Scan for the cell matching the given text and deliver its [X, Y] coordinate at center. 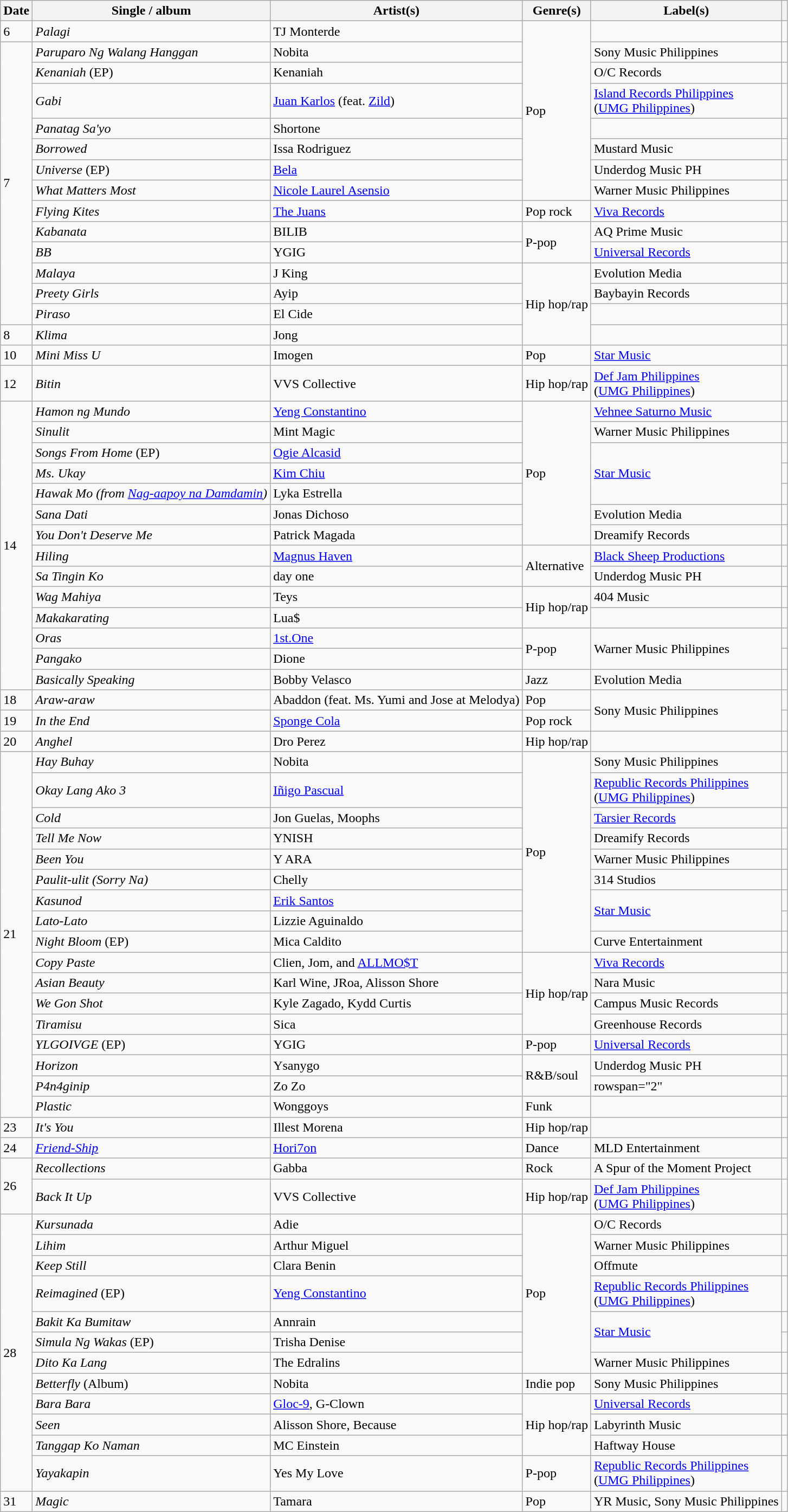
Single / album [152, 11]
Gabba [397, 1168]
Recollections [152, 1168]
Wag Mahiya [152, 597]
Klima [152, 335]
Greenhouse Records [686, 1024]
Paulit-ulit (Sorry Na) [152, 880]
8 [16, 335]
Copy Paste [152, 962]
Dito Ka Lang [152, 1363]
20 [16, 741]
MLD Entertainment [686, 1148]
Sana Dati [152, 514]
Y ARA [397, 859]
Panatag Sa'yo [152, 128]
Dro Perez [397, 741]
1st.One [397, 638]
Dione [397, 659]
It's You [152, 1127]
Black Sheep Productions [686, 555]
Hori7on [397, 1148]
Curve Entertainment [686, 941]
Kyle Zagado, Kydd Curtis [397, 1004]
Jong [397, 335]
Mint Magic [397, 432]
Gabi [152, 101]
Pangako [152, 659]
El Cide [397, 314]
Piraso [152, 314]
Tiramisu [152, 1024]
24 [16, 1148]
Wonggoys [397, 1107]
31 [16, 1501]
Bitin [152, 384]
Jonas Dichoso [397, 514]
Jazz [557, 680]
Mini Miss U [152, 356]
Erik Santos [397, 900]
Dance [557, 1148]
Asian Beauty [152, 983]
Araw-araw [152, 700]
We Gon Shot [152, 1004]
Illest Morena [397, 1127]
404 Music [686, 597]
MC Einstein [397, 1445]
Paruparo Ng Walang Hanggan [152, 52]
Nicole Laurel Asensio [397, 190]
rowspan="2" [686, 1086]
Annrain [397, 1322]
Hamon ng Mundo [152, 411]
Been You [152, 859]
Lyka Estrella [397, 494]
Vehnee Saturno Music [686, 411]
Tarsier Records [686, 818]
Kursunada [152, 1224]
Simula Ng Wakas (EP) [152, 1342]
day one [397, 576]
18 [16, 700]
Sica [397, 1024]
Okay Lang Ako 3 [152, 790]
Basically Speaking [152, 680]
Date [16, 11]
Labyrinth Music [686, 1425]
Mustard Music [686, 149]
Bakit Ka Bumitaw [152, 1322]
Campus Music Records [686, 1004]
The Juans [397, 211]
Gloc-9, G-Clown [397, 1404]
Tell Me Now [152, 838]
BILIB [397, 231]
7 [16, 183]
Funk [557, 1107]
Zo Zo [397, 1086]
Juan Karlos (feat. Zild) [397, 101]
Universe (EP) [152, 170]
14 [16, 545]
Hay Buhay [152, 762]
Keep Still [152, 1265]
Palagi [152, 31]
Arthur Miguel [397, 1245]
Trisha Denise [397, 1342]
Friend-Ship [152, 1148]
Seen [152, 1425]
TJ Monterde [397, 31]
Chelly [397, 880]
R&B/soul [557, 1076]
Nara Music [686, 983]
Shortone [397, 128]
Magnus Haven [397, 555]
Adie [397, 1224]
Island Records Philippines(UMG Philippines) [686, 101]
Tamara [397, 1501]
The Edralins [397, 1363]
Lato-Lato [152, 921]
Artist(s) [397, 11]
Karl Wine, JRoa, Alisson Shore [397, 983]
Mica Caldito [397, 941]
Bela [397, 170]
Back It Up [152, 1197]
Label(s) [686, 11]
Kabanata [152, 231]
Teys [397, 597]
Abaddon (feat. Ms. Yumi and Jose at Melodya) [397, 700]
Ayip [397, 294]
Kenaniah [397, 73]
Plastic [152, 1107]
Imogen [397, 356]
What Matters Most [152, 190]
Kim Chiu [397, 473]
Oras [152, 638]
BB [152, 252]
Reimagined (EP) [152, 1293]
YR Music, Sony Music Philippines [686, 1501]
Sa Tingin Ko [152, 576]
Hawak Mo (from Nag-aapoy na Damdamin) [152, 494]
Hiling [152, 555]
Iñigo Pascual [397, 790]
Yayakapin [152, 1473]
Bara Bara [152, 1404]
Makakarating [152, 617]
Clara Benin [397, 1265]
YNISH [397, 838]
Ogie Alcasid [397, 453]
Cold [152, 818]
26 [16, 1186]
J King [397, 273]
Kenaniah (EP) [152, 73]
314 Studios [686, 880]
Borrowed [152, 149]
Anghel [152, 741]
Preety Girls [152, 294]
Malaya [152, 273]
6 [16, 31]
12 [16, 384]
Indie pop [557, 1384]
Ysanygo [397, 1065]
P4n4ginip [152, 1086]
Flying Kites [152, 211]
Tanggap Ko Naman [152, 1445]
Kasunod [152, 900]
Lihim [152, 1245]
Issa Rodriguez [397, 149]
In the End [152, 721]
Alisson Shore, Because [397, 1425]
Betterfly (Album) [152, 1384]
Clien, Jom, and ALLMO$T [397, 962]
19 [16, 721]
Songs From Home (EP) [152, 453]
Sinulit [152, 432]
Yes My Love [397, 1473]
Sponge Cola [397, 721]
10 [16, 356]
AQ Prime Music [686, 231]
Ms. Ukay [152, 473]
YLGOIVGE (EP) [152, 1045]
Night Bloom (EP) [152, 941]
Haftway House [686, 1445]
Offmute [686, 1265]
You Don't Deserve Me [152, 535]
21 [16, 934]
Lua$ [397, 617]
Horizon [152, 1065]
Magic [152, 1501]
28 [16, 1353]
Baybayin Records [686, 294]
A Spur of the Moment Project [686, 1168]
Patrick Magada [397, 535]
Alternative [557, 566]
Jon Guelas, Moophs [397, 818]
23 [16, 1127]
Bobby Velasco [397, 680]
Genre(s) [557, 11]
Lizzie Aguinaldo [397, 921]
Rock [557, 1168]
